Detect which cell encompasses the target text, then output its (X, Y) center coordinate. 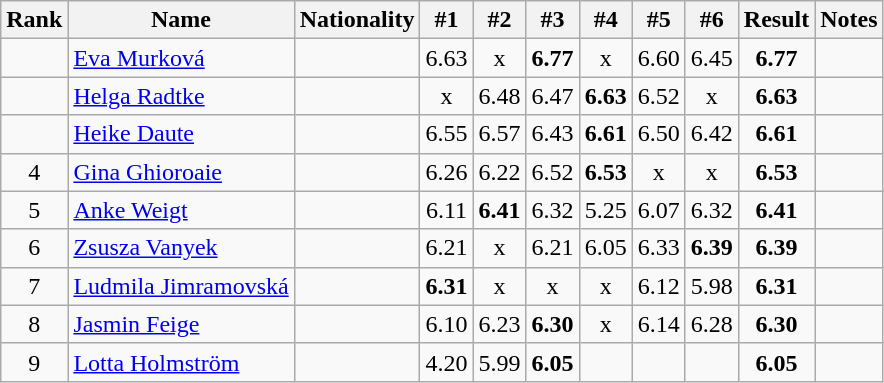
Jasmin Feige (181, 324)
6.23 (500, 324)
Ludmila Jimramovská (181, 286)
Eva Murková (181, 58)
6.50 (658, 134)
6.11 (446, 210)
6.55 (446, 134)
#6 (712, 20)
4 (34, 172)
6.60 (658, 58)
#1 (446, 20)
4.20 (446, 362)
Heike Daute (181, 134)
7 (34, 286)
5.25 (606, 210)
6.45 (712, 58)
Gina Ghioroaie (181, 172)
Result (776, 20)
Rank (34, 20)
6.14 (658, 324)
#4 (606, 20)
#3 (552, 20)
Anke Weigt (181, 210)
6.12 (658, 286)
6.48 (500, 96)
6.33 (658, 248)
6.47 (552, 96)
6.26 (446, 172)
Zsusza Vanyek (181, 248)
Lotta Holmström (181, 362)
9 (34, 362)
6.10 (446, 324)
6.43 (552, 134)
6.07 (658, 210)
6 (34, 248)
6.42 (712, 134)
Notes (849, 20)
6.57 (500, 134)
5 (34, 210)
8 (34, 324)
6.28 (712, 324)
#5 (658, 20)
5.98 (712, 286)
Helga Radtke (181, 96)
Name (181, 20)
5.99 (500, 362)
#2 (500, 20)
6.22 (500, 172)
Nationality (357, 20)
